Pinpoint the cell where the given text exists, returning its (X, Y) midpoint coordinate. 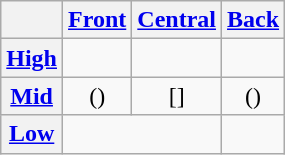
Low (32, 134)
Mid (32, 96)
High (32, 58)
[] (177, 96)
Front (98, 20)
Central (177, 20)
Back (254, 20)
